Extract the [X, Y] coordinate from the center of the cell holding the provided text.  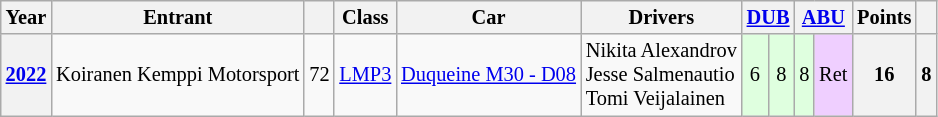
6 [755, 75]
Koiranen Kemppi Motorsport [178, 75]
ABU [823, 17]
Class [365, 17]
2022 [26, 75]
Points [884, 17]
16 [884, 75]
Drivers [662, 17]
Entrant [178, 17]
72 [319, 75]
Car [488, 17]
Duqueine M30 - D08 [488, 75]
Ret [833, 75]
Year [26, 17]
DUB [768, 17]
Nikita Alexandrov Jesse Salmenautio Tomi Veijalainen [662, 75]
LMP3 [365, 75]
